Capture the cell that displays the provided text and extract its [x, y] central coordinate. 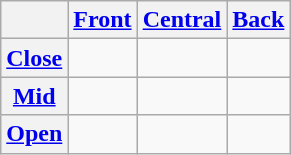
Mid [34, 96]
Back [258, 20]
Close [34, 58]
Open [34, 134]
Central [182, 20]
Front [102, 20]
